Capture the cell that displays the provided text and extract its [x, y] central coordinate. 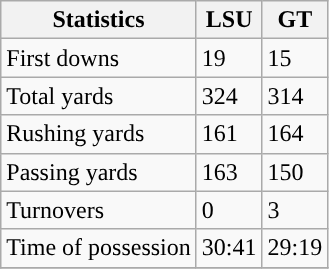
Turnovers [99, 210]
324 [229, 96]
163 [229, 172]
0 [229, 210]
161 [229, 134]
Passing yards [99, 172]
314 [295, 96]
First downs [99, 58]
19 [229, 58]
150 [295, 172]
Total yards [99, 96]
29:19 [295, 248]
15 [295, 58]
Time of possession [99, 248]
30:41 [229, 248]
3 [295, 210]
Statistics [99, 20]
LSU [229, 20]
Rushing yards [99, 134]
164 [295, 134]
GT [295, 20]
